Extract the [X, Y] coordinate from the center of the cell holding the provided text.  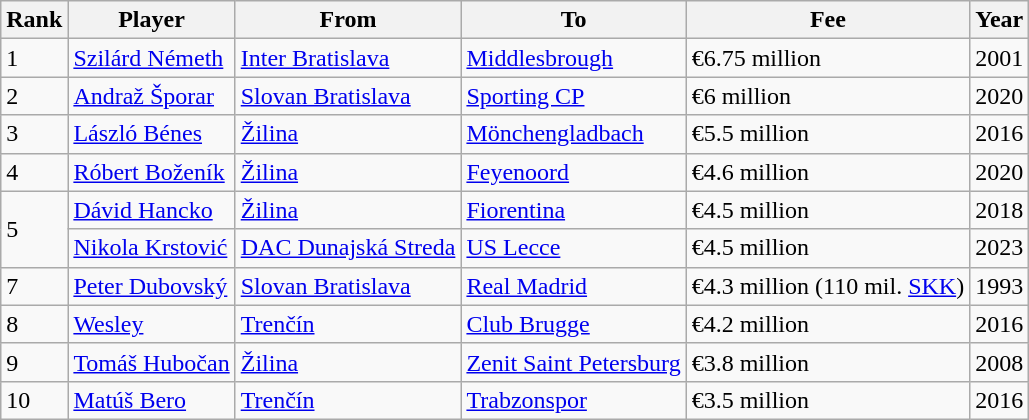
Wesley [152, 324]
Róbert Boženík [152, 172]
Club Brugge [574, 324]
From [348, 20]
Tomáš Hubočan [152, 362]
Trabzonspor [574, 400]
8 [34, 324]
€5.5 million [828, 134]
€4.3 million (110 mil. SKK) [828, 286]
€4.2 million [828, 324]
Inter Bratislava [348, 58]
Nikola Krstović [152, 248]
Real Madrid [574, 286]
Sporting CP [574, 96]
Andraž Šporar [152, 96]
Middlesbrough [574, 58]
Matúš Bero [152, 400]
€3.8 million [828, 362]
€3.5 million [828, 400]
4 [34, 172]
€4.6 million [828, 172]
DAC Dunajská Streda [348, 248]
Peter Dubovský [152, 286]
2 [34, 96]
To [574, 20]
2018 [1000, 210]
3 [34, 134]
Feyenoord [574, 172]
10 [34, 400]
Szilárd Németh [152, 58]
2008 [1000, 362]
László Bénes [152, 134]
Zenit Saint Petersburg [574, 362]
5 [34, 229]
Fiorentina [574, 210]
2001 [1000, 58]
Year [1000, 20]
Rank [34, 20]
€6 million [828, 96]
€6.75 million [828, 58]
7 [34, 286]
Dávid Hancko [152, 210]
US Lecce [574, 248]
2023 [1000, 248]
9 [34, 362]
1993 [1000, 286]
Fee [828, 20]
1 [34, 58]
Mönchengladbach [574, 134]
Player [152, 20]
